Locate the cell with the specified text and output its (X, Y) center coordinate. 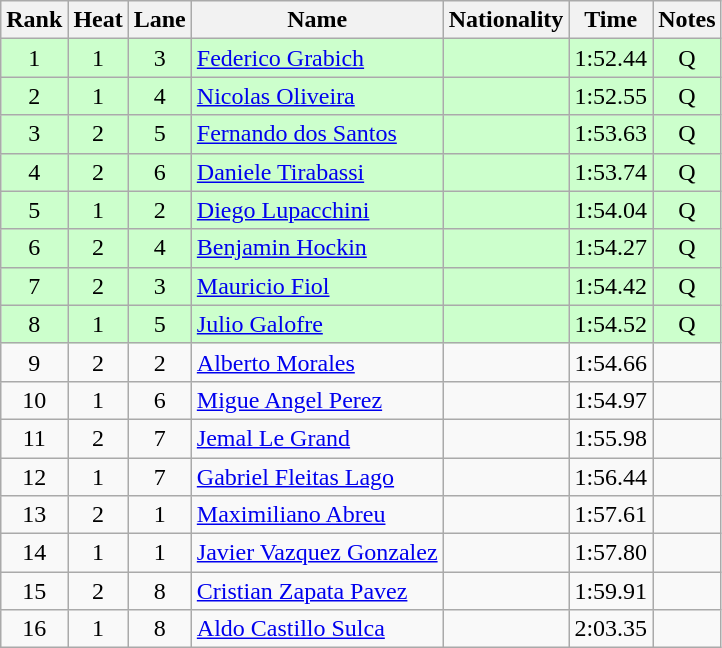
Heat (98, 20)
1:54.52 (611, 324)
14 (34, 553)
1:53.74 (611, 172)
2:03.35 (611, 629)
1:53.63 (611, 134)
Maximiliano Abreu (317, 515)
Aldo Castillo Sulca (317, 629)
1:54.04 (611, 210)
1:54.27 (611, 248)
Rank (34, 20)
Benjamin Hockin (317, 248)
Mauricio Fiol (317, 286)
Alberto Morales (317, 362)
Fernando dos Santos (317, 134)
Gabriel Fleitas Lago (317, 477)
15 (34, 591)
Jemal Le Grand (317, 438)
Nationality (506, 20)
1:59.91 (611, 591)
Daniele Tirabassi (317, 172)
1:54.97 (611, 400)
1:57.61 (611, 515)
9 (34, 362)
Javier Vazquez Gonzalez (317, 553)
Time (611, 20)
1:56.44 (611, 477)
Nicolas Oliveira (317, 96)
13 (34, 515)
Cristian Zapata Pavez (317, 591)
11 (34, 438)
Name (317, 20)
1:52.44 (611, 58)
1:55.98 (611, 438)
12 (34, 477)
10 (34, 400)
Federico Grabich (317, 58)
1:54.42 (611, 286)
Julio Galofre (317, 324)
Migue Angel Perez (317, 400)
1:54.66 (611, 362)
Notes (687, 20)
1:52.55 (611, 96)
16 (34, 629)
1:57.80 (611, 553)
Diego Lupacchini (317, 210)
Lane (160, 20)
